Scan for the cell matching the given text and deliver its [X, Y] coordinate at center. 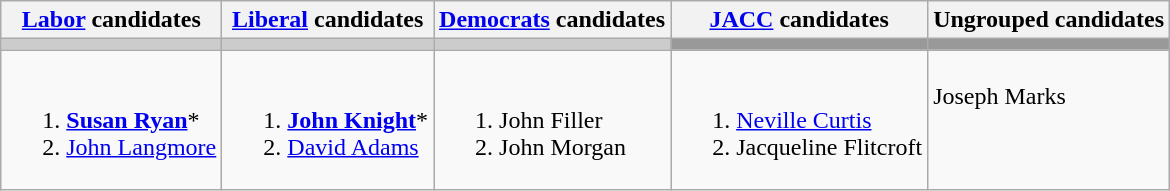
John Knight*David Adams [328, 120]
JACC candidates [800, 20]
Labor candidates [112, 20]
Democrats candidates [552, 20]
Joseph Marks [1049, 120]
Neville CurtisJacqueline Flitcroft [800, 120]
Liberal candidates [328, 20]
Ungrouped candidates [1049, 20]
Susan Ryan*John Langmore [112, 120]
John FillerJohn Morgan [552, 120]
